Scan for the cell matching the given text and deliver its (x, y) coordinate at center. 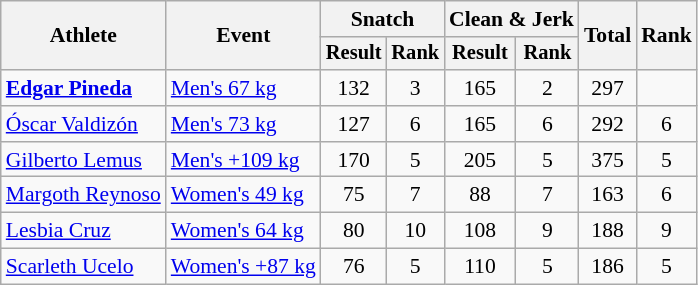
10 (415, 231)
188 (608, 231)
Gilberto Lemus (84, 160)
Women's 49 kg (244, 195)
75 (354, 195)
Scarleth Ucelo (84, 267)
Men's 67 kg (244, 88)
3 (415, 88)
Edgar Pineda (84, 88)
163 (608, 195)
108 (480, 231)
127 (354, 124)
80 (354, 231)
375 (608, 160)
Lesbia Cruz (84, 231)
Women's 64 kg (244, 231)
186 (608, 267)
2 (548, 88)
292 (608, 124)
132 (354, 88)
Men's +109 kg (244, 160)
76 (354, 267)
Men's 73 kg (244, 124)
Margoth Reynoso (84, 195)
170 (354, 160)
Event (244, 36)
Óscar Valdizón (84, 124)
Snatch (382, 19)
88 (480, 195)
Clean & Jerk (512, 19)
205 (480, 160)
297 (608, 88)
110 (480, 267)
Total (608, 36)
Women's +87 kg (244, 267)
Athlete (84, 36)
